Pinpoint the cell where the given text exists, returning its (x, y) midpoint coordinate. 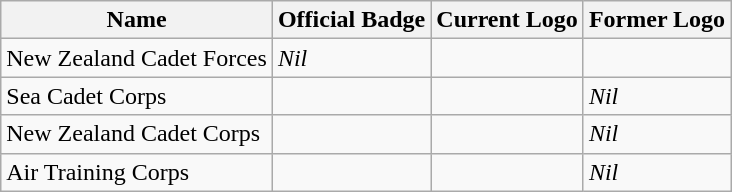
Former Logo (656, 20)
Name (137, 20)
Official Badge (351, 20)
New Zealand Cadet Forces (137, 58)
Air Training Corps (137, 172)
Current Logo (508, 20)
New Zealand Cadet Corps (137, 134)
Sea Cadet Corps (137, 96)
